Scan for the cell matching the given text and deliver its (X, Y) coordinate at center. 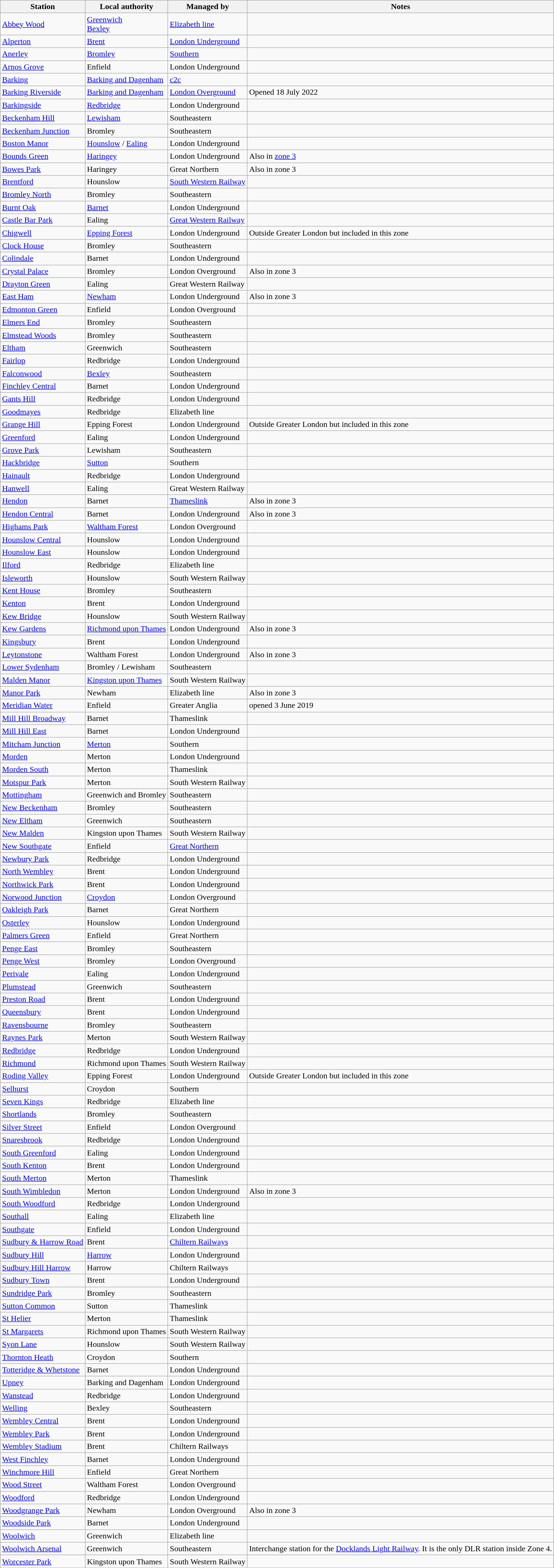
Eltham (43, 348)
Woodside Park (43, 1523)
Abbey Wood (43, 24)
Preston Road (43, 999)
Ravensbourne (43, 1025)
Wembley Park (43, 1434)
Meridian Water (43, 705)
Bounds Green (43, 156)
South Woodford (43, 1204)
Sudbury & Harrow Road (43, 1242)
GreenwichBexley (127, 24)
Bromley / Lewisham (127, 667)
Woodgrange Park (43, 1510)
Crystal Palace (43, 271)
Kingsbury (43, 642)
Selhurst (43, 1089)
Anerley (43, 54)
Upney (43, 1382)
Woolwich Arsenal (43, 1549)
Mill Hill Broadway (43, 718)
Roding Valley (43, 1076)
Highams Park (43, 527)
Alperton (43, 41)
Welling (43, 1408)
Notes (400, 7)
Grove Park (43, 450)
Hounslow / Ealing (127, 143)
Wembley Stadium (43, 1447)
Hounslow East (43, 552)
Ilford (43, 565)
Barking Riverside (43, 92)
Plumstead (43, 986)
Chigwell (43, 233)
Mill Hill East (43, 731)
Greater Anglia (208, 705)
Goodmayes (43, 412)
Elmstead Woods (43, 335)
Boston Manor (43, 143)
Totteridge & Whetstone (43, 1370)
Raynes Park (43, 1038)
Sundridge Park (43, 1293)
Snaresbrook (43, 1140)
Mitcham Junction (43, 744)
Arnos Grove (43, 67)
New Malden (43, 833)
South Wimbledon (43, 1191)
New Beckenham (43, 808)
Clock House (43, 246)
South Greenford (43, 1153)
Newbury Park (43, 859)
Interchange station for the Docklands Light Railway. It is the only DLR station inside Zone 4. (400, 1549)
South Kenton (43, 1165)
Barkingside (43, 105)
Station (43, 7)
Shortlands (43, 1114)
Finchley Central (43, 386)
Worcester Park (43, 1561)
Sutton Common (43, 1306)
Isleworth (43, 578)
West Finchley (43, 1459)
Penge West (43, 961)
Silver Street (43, 1127)
Lower Sydenham (43, 667)
Kew Bridge (43, 616)
Hendon Central (43, 514)
East Ham (43, 297)
Falconwood (43, 374)
Burnt Oak (43, 207)
Gants Hill (43, 399)
Wood Street (43, 1485)
Manor Park (43, 693)
North Wembley (43, 872)
Woodford (43, 1498)
Local authority (127, 7)
Hackbridge (43, 463)
Grange Hill (43, 425)
Beckenham Junction (43, 131)
Leytonstone (43, 654)
Kenton (43, 603)
Syon Lane (43, 1344)
St Margarets (43, 1331)
South Merton (43, 1178)
Mottingham (43, 795)
Edmonton Green (43, 309)
Winchmore Hill (43, 1472)
Sudbury Town (43, 1280)
Bowes Park (43, 169)
Morden South (43, 769)
Hendon (43, 501)
Fairlop (43, 360)
c2c (208, 80)
Opened 18 July 2022 (400, 92)
Bromley North (43, 195)
Hainault (43, 476)
Drayton Green (43, 284)
St Helier (43, 1319)
Colindale (43, 258)
Wembley Central (43, 1421)
Queensbury (43, 1012)
Southall (43, 1217)
Hounslow Central (43, 539)
Palmers Green (43, 935)
New Eltham (43, 821)
Elmers End (43, 322)
Greenwich and Bromley (127, 795)
Kent House (43, 591)
Penge East (43, 948)
Seven Kings (43, 1101)
Motspur Park (43, 782)
Sudbury Hill (43, 1255)
Greenford (43, 437)
Perivale (43, 974)
Barking (43, 80)
Norwood Junction (43, 897)
Morden (43, 756)
Osterley (43, 923)
opened 3 June 2019 (400, 705)
Beckenham Hill (43, 118)
Kew Gardens (43, 629)
Managed by (208, 7)
Wanstead (43, 1395)
Northwick Park (43, 884)
Oakleigh Park (43, 910)
Woolwich (43, 1536)
Hanwell (43, 488)
Thornton Heath (43, 1357)
Southgate (43, 1229)
New Southgate (43, 846)
Sudbury Hill Harrow (43, 1268)
Richmond (43, 1063)
Malden Manor (43, 680)
Brentford (43, 182)
Castle Bar Park (43, 220)
